Scan for the cell matching the given text and deliver its [X, Y] coordinate at center. 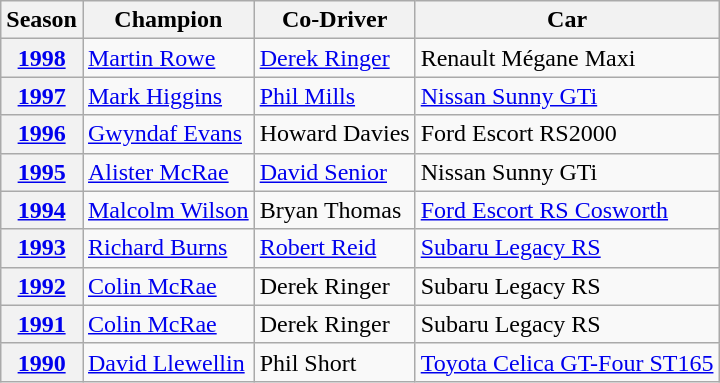
Ford Escort RS2000 [567, 134]
1991 [42, 324]
Phil Short [334, 362]
Renault Mégane Maxi [567, 58]
Car [567, 20]
1992 [42, 286]
Gwyndaf Evans [168, 134]
1990 [42, 362]
Bryan Thomas [334, 210]
Howard Davies [334, 134]
1998 [42, 58]
1997 [42, 96]
Toyota Celica GT-Four ST165 [567, 362]
David Llewellin [168, 362]
Champion [168, 20]
Season [42, 20]
Phil Mills [334, 96]
Martin Rowe [168, 58]
Richard Burns [168, 248]
Malcolm Wilson [168, 210]
Ford Escort RS Cosworth [567, 210]
Mark Higgins [168, 96]
Alister McRae [168, 172]
Robert Reid [334, 248]
1996 [42, 134]
1994 [42, 210]
1995 [42, 172]
Co-Driver [334, 20]
1993 [42, 248]
David Senior [334, 172]
